Return the [x, y] coordinate for the center point of the cell that contains the specified text.  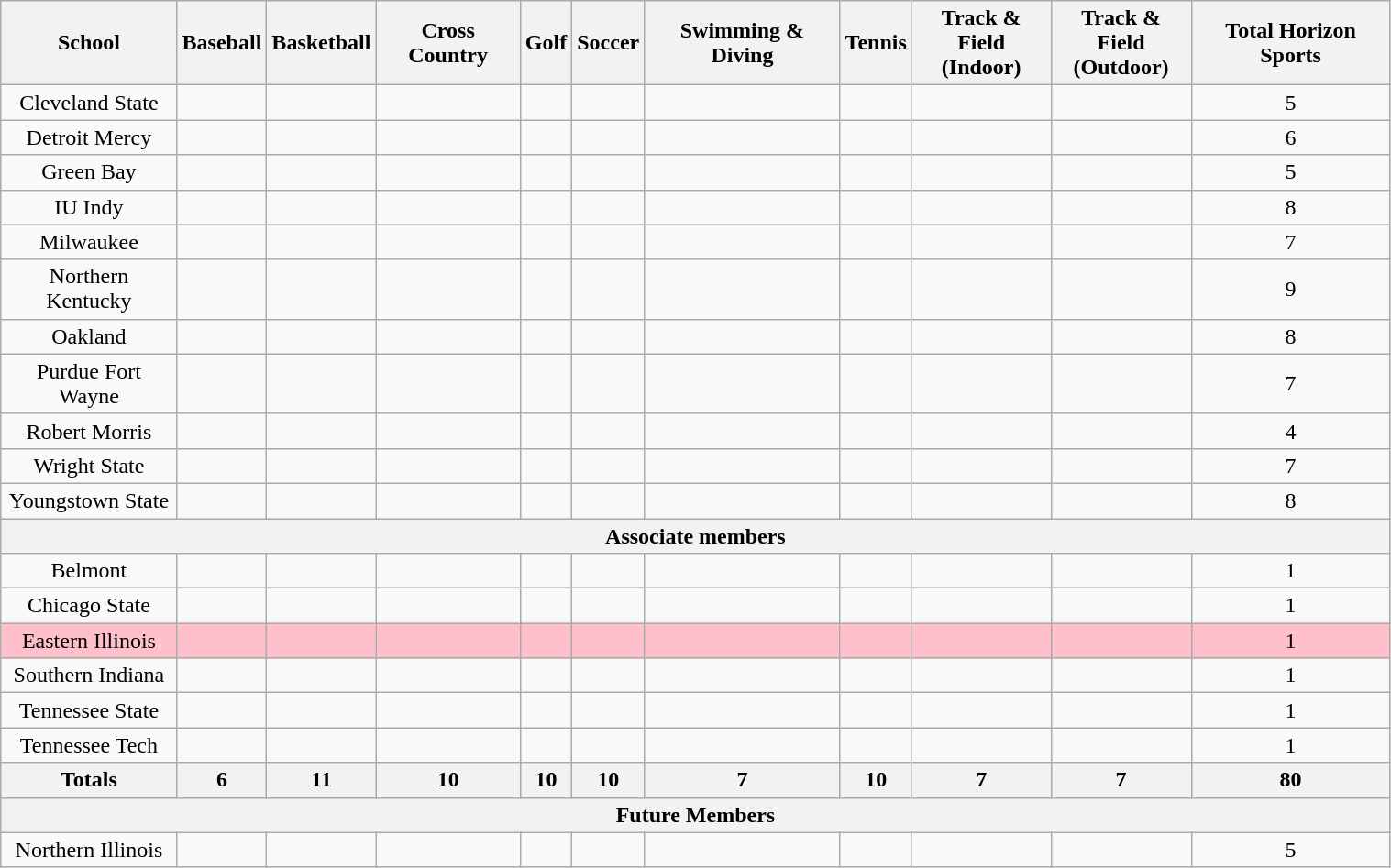
Northern Kentucky [89, 290]
Wright State [89, 466]
Swimming & Diving [743, 43]
Baseball [222, 43]
Totals [89, 780]
11 [321, 780]
Oakland [89, 336]
4 [1291, 431]
Youngstown State [89, 500]
Total Horizon Sports [1291, 43]
80 [1291, 780]
Southern Indiana [89, 676]
Golf [546, 43]
Northern Illinois [89, 850]
Tennessee Tech [89, 745]
School [89, 43]
Tennessee State [89, 710]
Basketball [321, 43]
Track & Field(Indoor) [981, 43]
Track & Field(Outdoor) [1121, 43]
Associate members [695, 536]
Future Members [695, 815]
9 [1291, 290]
Cleveland State [89, 103]
Detroit Mercy [89, 137]
Robert Morris [89, 431]
Milwaukee [89, 242]
Chicago State [89, 606]
Cross Country [447, 43]
Tennis [876, 43]
IU Indy [89, 207]
Eastern Illinois [89, 641]
Green Bay [89, 172]
Belmont [89, 571]
Soccer [609, 43]
Purdue Fort Wayne [89, 383]
